Extract the (X, Y) coordinate from the center of the cell holding the provided text.  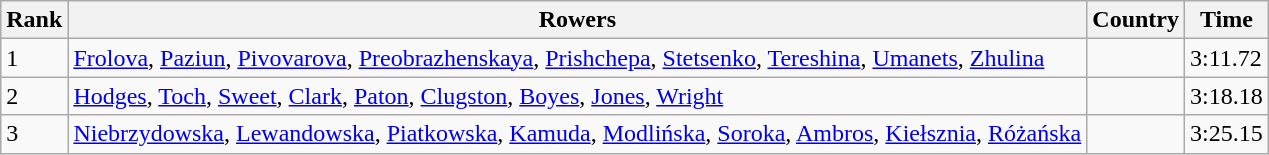
3:25.15 (1227, 134)
Hodges, Toch, Sweet, Clark, Paton, Clugston, Boyes, Jones, Wright (578, 96)
Country (1136, 20)
Time (1227, 20)
1 (34, 58)
3:11.72 (1227, 58)
Rowers (578, 20)
Frolova, Paziun, Pivovarova, Preobrazhenskaya, Prishchepa, Stetsenko, Tereshina, Umanets, Zhulina (578, 58)
3:18.18 (1227, 96)
Rank (34, 20)
Niebrzydowska, Lewandowska, Piatkowska, Kamuda, Modlińska, Soroka, Ambros, Kiełsznia, Różańska (578, 134)
3 (34, 134)
2 (34, 96)
